Search for the cell housing the specified text and yield its [X, Y] center coordinate. 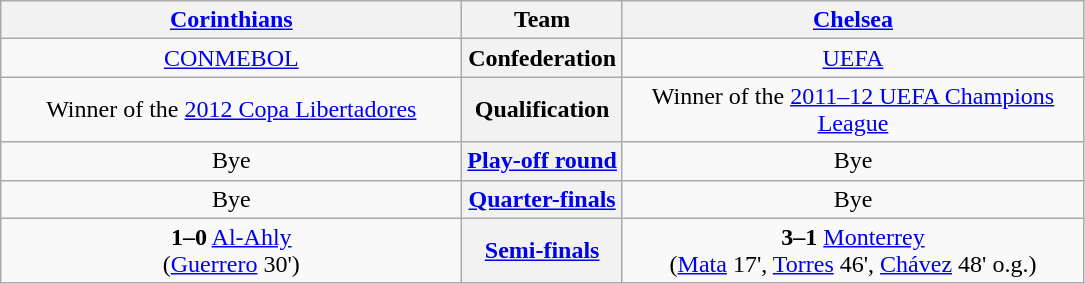
Team [542, 20]
3–1 Monterrey(Mata 17', Torres 46', Chávez 48' o.g.) [852, 250]
CONMEBOL [232, 58]
Semi-finals [542, 250]
Confederation [542, 58]
Qualification [542, 110]
UEFA [852, 58]
Chelsea [852, 20]
Quarter-finals [542, 199]
1–0 Al-Ahly(Guerrero 30') [232, 250]
Winner of the 2011–12 UEFA Champions League [852, 110]
Winner of the 2012 Copa Libertadores [232, 110]
Play-off round [542, 161]
Corinthians [232, 20]
